Find where the given text appears and provide that cell's center as [x, y] coordinate. 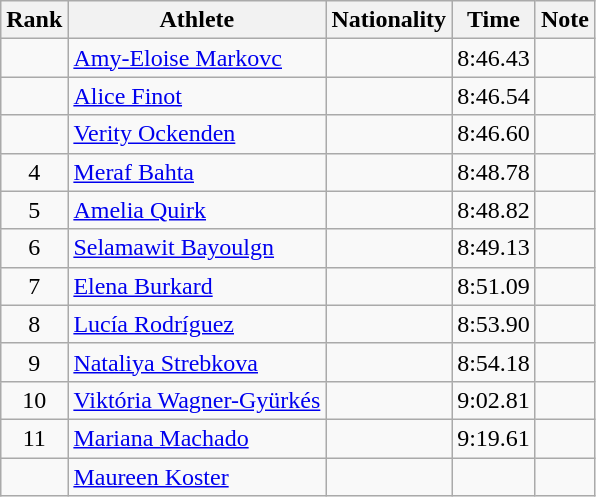
8:54.18 [494, 362]
6 [34, 248]
11 [34, 438]
10 [34, 400]
Nationality [389, 20]
Amy-Eloise Markovc [197, 58]
Mariana Machado [197, 438]
9:02.81 [494, 400]
Elena Burkard [197, 286]
8 [34, 324]
8:49.13 [494, 248]
Alice Finot [197, 96]
8:53.90 [494, 324]
7 [34, 286]
Verity Ockenden [197, 134]
8:48.78 [494, 172]
Note [564, 20]
Viktória Wagner-Gyürkés [197, 400]
Selamawit Bayoulgn [197, 248]
4 [34, 172]
Lucía Rodríguez [197, 324]
5 [34, 210]
Nataliya Strebkova [197, 362]
8:46.54 [494, 96]
9 [34, 362]
Meraf Bahta [197, 172]
8:51.09 [494, 286]
8:46.43 [494, 58]
Rank [34, 20]
9:19.61 [494, 438]
Athlete [197, 20]
Maureen Koster [197, 477]
8:48.82 [494, 210]
8:46.60 [494, 134]
Amelia Quirk [197, 210]
Time [494, 20]
